From the cell containing the given text, extract its center point as [x, y] coordinate. 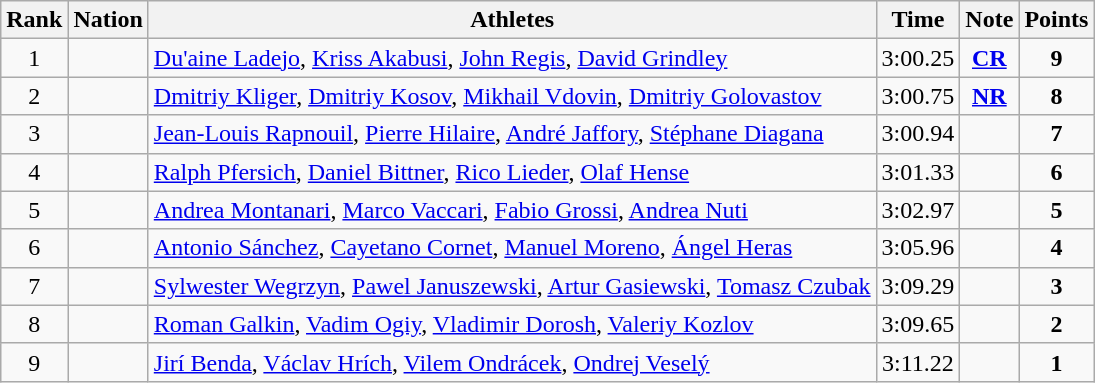
3:01.33 [918, 172]
Andrea Montanari, Marco Vaccari, Fabio Grossi, Andrea Nuti [512, 210]
Ralph Pfersich, Daniel Bittner, Rico Lieder, Olaf Hense [512, 172]
3:00.94 [918, 134]
Sylwester Wegrzyn, Pawel Januszewski, Artur Gasiewski, Tomasz Czubak [512, 286]
Antonio Sánchez, Cayetano Cornet, Manuel Moreno, Ángel Heras [512, 248]
Jean-Louis Rapnouil, Pierre Hilaire, André Jaffory, Stéphane Diagana [512, 134]
Time [918, 20]
3:11.22 [918, 362]
Nation [108, 20]
Athletes [512, 20]
Jirí Benda, Václav Hrích, Vilem Ondrácek, Ondrej Veselý [512, 362]
Points [1056, 20]
Rank [34, 20]
3:09.65 [918, 324]
3:05.96 [918, 248]
Roman Galkin, Vadim Ogiy, Vladimir Dorosh, Valeriy Kozlov [512, 324]
NR [990, 96]
3:02.97 [918, 210]
CR [990, 58]
3:09.29 [918, 286]
3:00.25 [918, 58]
Note [990, 20]
3:00.75 [918, 96]
Du'aine Ladejo, Kriss Akabusi, John Regis, David Grindley [512, 58]
Dmitriy Kliger, Dmitriy Kosov, Mikhail Vdovin, Dmitriy Golovastov [512, 96]
